Return (x, y) of the center of cell containing provided text 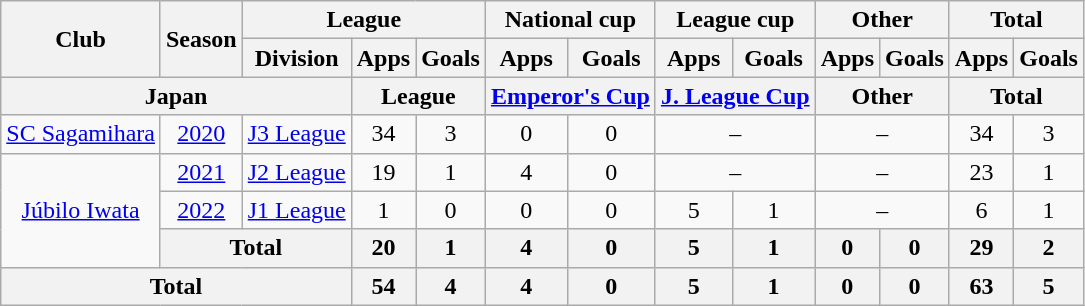
Júbilo Iwata (81, 210)
National cup (570, 20)
Club (81, 39)
J1 League (296, 210)
Japan (176, 96)
J3 League (296, 134)
SC Sagamihara (81, 134)
6 (981, 210)
J. League Cup (735, 96)
19 (383, 172)
2 (1049, 248)
Season (201, 39)
2022 (201, 210)
League cup (735, 20)
54 (383, 286)
Emperor's Cup (570, 96)
2021 (201, 172)
23 (981, 172)
63 (981, 286)
2020 (201, 134)
Division (296, 58)
29 (981, 248)
J2 League (296, 172)
20 (383, 248)
